Output the (x, y) coordinate of the center of the cell containing the given text.  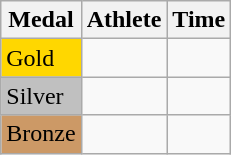
Time (199, 20)
Medal (41, 20)
Bronze (41, 134)
Silver (41, 96)
Athlete (124, 20)
Gold (41, 58)
